Scan for the cell matching the given text and deliver its [X, Y] coordinate at center. 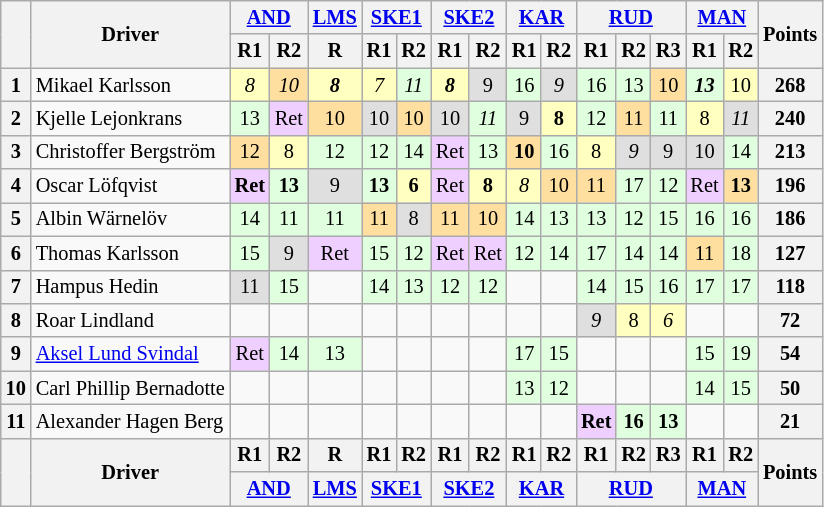
Mikael Karlsson [130, 85]
Albin Wärnelöv [130, 219]
196 [790, 186]
3 [16, 152]
2 [16, 118]
4 [16, 186]
21 [790, 421]
Alexander Hagen Berg [130, 421]
5 [16, 219]
72 [790, 320]
Hampus Hedin [130, 287]
127 [790, 253]
Oscar Löfqvist [130, 186]
240 [790, 118]
118 [790, 287]
18 [740, 253]
213 [790, 152]
Carl Phillip Bernadotte [130, 388]
50 [790, 388]
Roar Lindland [130, 320]
1 [16, 85]
Christoffer Bergström [130, 152]
268 [790, 85]
186 [790, 219]
19 [740, 354]
Aksel Lund Svindal [130, 354]
54 [790, 354]
Kjelle Lejonkrans [130, 118]
Thomas Karlsson [130, 253]
